Detect which cell encompasses the target text, then output its (X, Y) center coordinate. 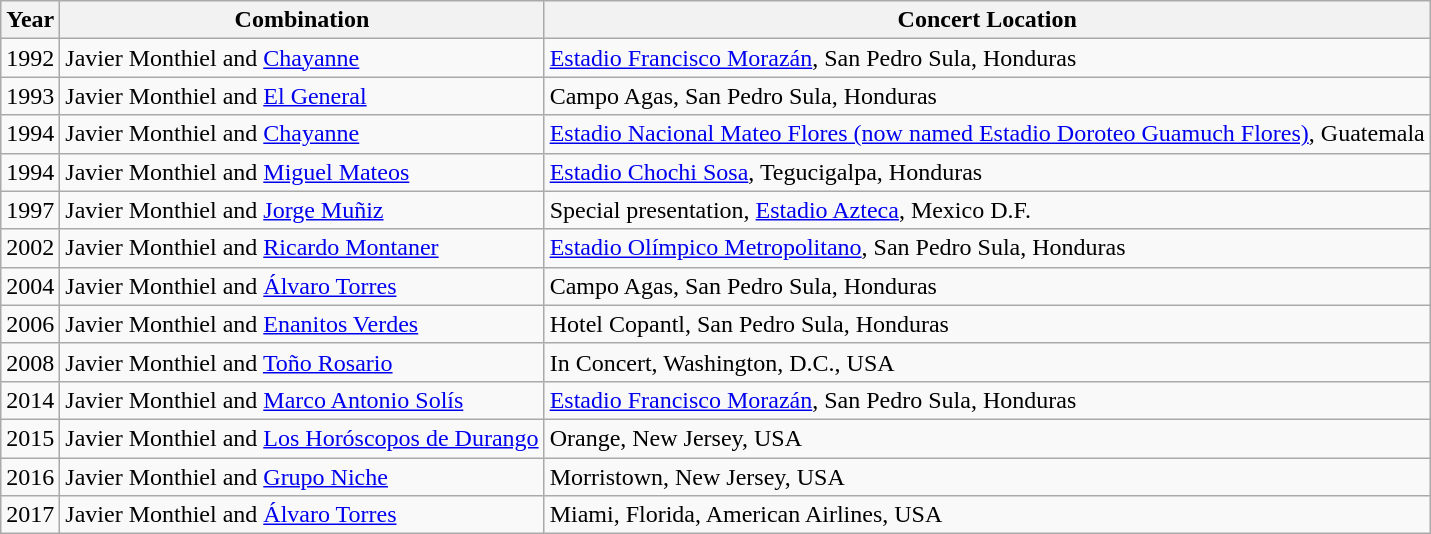
2002 (30, 248)
Hotel Copantl, San Pedro Sula, Honduras (987, 324)
Javier Monthiel and El General (302, 96)
2004 (30, 286)
Morristown, New Jersey, USA (987, 477)
Javier Monthiel and Ricardo Montaner (302, 248)
Estadio Nacional Mateo Flores (now named Estadio Doroteo Guamuch Flores), Guatemala (987, 134)
Miami, Florida, American Airlines, USA (987, 515)
In Concert, Washington, D.C., USA (987, 362)
Javier Monthiel and Marco Antonio Solís (302, 400)
Javier Monthiel and Enanitos Verdes (302, 324)
Javier Monthiel and Los Horóscopos de Durango (302, 438)
Estadio Olímpico Metropolitano, San Pedro Sula, Honduras (987, 248)
Orange, New Jersey, USA (987, 438)
1993 (30, 96)
Year (30, 20)
Javier Monthiel and Grupo Niche (302, 477)
2008 (30, 362)
Javier Monthiel and Miguel Mateos (302, 172)
Combination (302, 20)
2006 (30, 324)
2015 (30, 438)
Javier Monthiel and Jorge Muñiz (302, 210)
Javier Monthiel and Toño Rosario (302, 362)
2016 (30, 477)
1997 (30, 210)
Special presentation, Estadio Azteca, Mexico D.F. (987, 210)
Estadio Chochi Sosa, Tegucigalpa, Honduras (987, 172)
Concert Location (987, 20)
1992 (30, 58)
2017 (30, 515)
2014 (30, 400)
